Find where the given text appears and provide that cell's center as [x, y] coordinate. 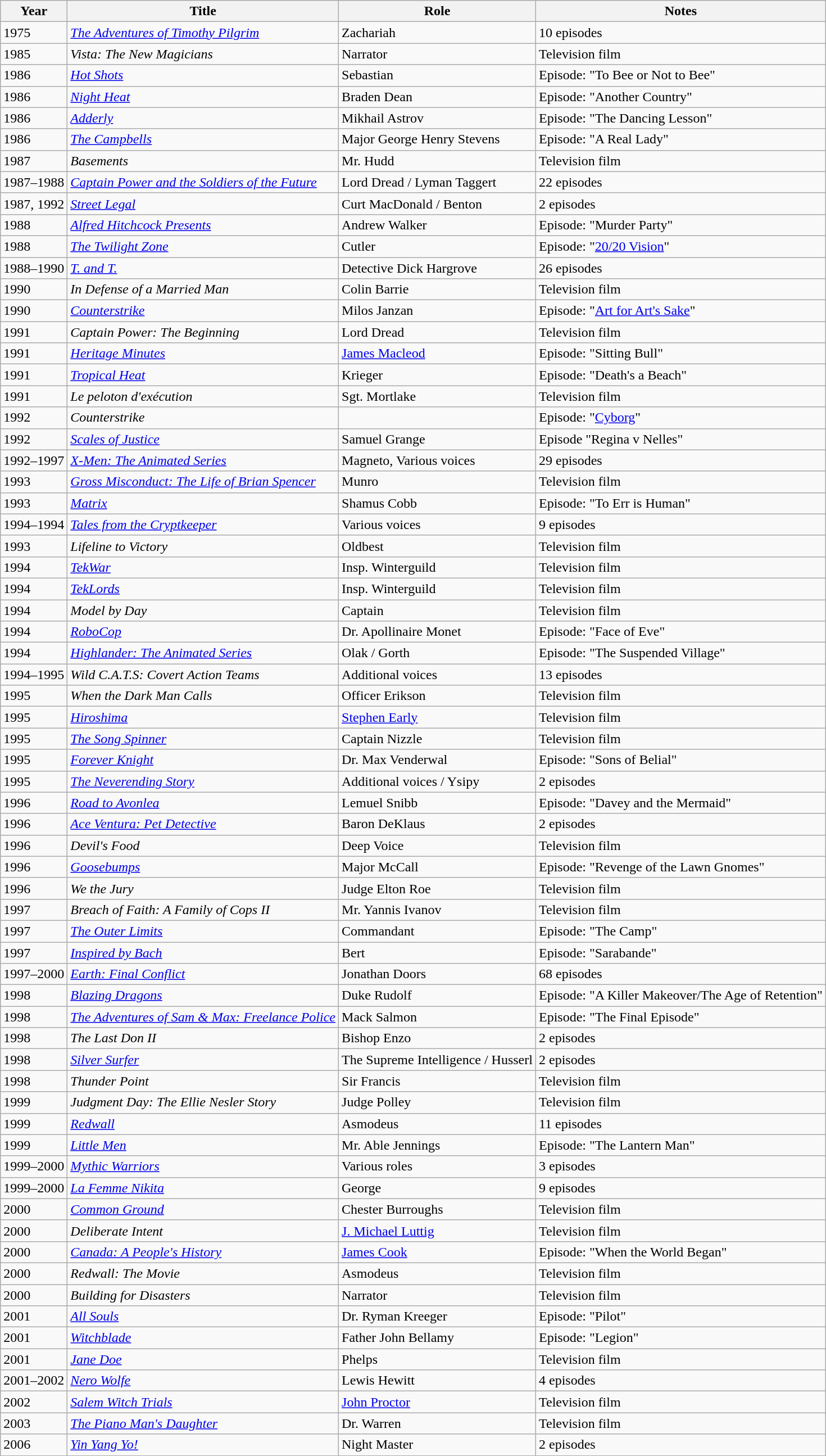
Lemuel Snibb [437, 803]
Episode: "Revenge of the Lawn Gnomes" [680, 867]
68 episodes [680, 974]
Blazing Dragons [203, 996]
Basements [203, 161]
Deliberate Intent [203, 1231]
Bishop Enzo [437, 1038]
Braden Dean [437, 97]
Thunder Point [203, 1081]
Commandant [437, 931]
Dr. Apollinaire Monet [437, 632]
Episode: "To Bee or Not to Bee" [680, 75]
Hiroshima [203, 717]
Episode: "Sons of Belial" [680, 760]
Detective Dick Hargrove [437, 268]
Milos Janzan [437, 311]
All Souls [203, 1317]
Additional voices [437, 675]
Episode: "The Camp" [680, 931]
26 episodes [680, 268]
Episode: "The Final Episode" [680, 1017]
The Song Spinner [203, 739]
Captain [437, 610]
Building for Disasters [203, 1295]
Deep Voice [437, 845]
The Outer Limits [203, 931]
Sir Francis [437, 1081]
The Adventures of Sam & Max: Freelance Police [203, 1017]
Mr. Yannis Ivanov [437, 910]
Major George Henry Stevens [437, 139]
Goosebumps [203, 867]
Episode: "Sarabande" [680, 953]
Episode: "Another Country" [680, 97]
3 episodes [680, 1166]
Earth: Final Conflict [203, 974]
When the Dark Man Calls [203, 696]
Father John Bellamy [437, 1338]
Episode: "To Err is Human" [680, 503]
James Macleod [437, 354]
1988–1990 [34, 268]
Matrix [203, 503]
The Neverending Story [203, 781]
Role [437, 11]
Breach of Faith: A Family of Cops II [203, 910]
Munro [437, 482]
Scales of Justice [203, 439]
TekLords [203, 589]
4 episodes [680, 1381]
Mikhail Astrov [437, 118]
La Femme Nikita [203, 1188]
1987, 1992 [34, 204]
2001–2002 [34, 1381]
Sebastian [437, 75]
Captain Power: The Beginning [203, 332]
Episode: "When the World Began" [680, 1252]
Duke Rudolf [437, 996]
James Cook [437, 1252]
Judge Polley [437, 1102]
Witchblade [203, 1338]
Curt MacDonald / Benton [437, 204]
10 episodes [680, 33]
Hot Shots [203, 75]
Judgment Day: The Ellie Nesler Story [203, 1102]
Chester Burroughs [437, 1209]
Little Men [203, 1145]
The Twilight Zone [203, 246]
Judge Elton Roe [437, 888]
Various voices [437, 524]
The Supreme Intelligence / Husserl [437, 1060]
T. and T. [203, 268]
J. Michael Luttig [437, 1231]
Night Master [437, 1445]
Captain Nizzle [437, 739]
1985 [34, 54]
Episode: "Face of Eve" [680, 632]
Episode: "Pilot" [680, 1317]
Various roles [437, 1166]
Highlander: The Animated Series [203, 653]
Episode: "A Real Lady" [680, 139]
Inspired by Bach [203, 953]
Episode: "Sitting Bull" [680, 354]
Episode: "Legion" [680, 1338]
Additional voices / Ysipy [437, 781]
1994–1994 [34, 524]
Dr. Warren [437, 1423]
Cutler [437, 246]
Jonathan Doors [437, 974]
Year [34, 11]
Ace Ventura: Pet Detective [203, 824]
In Defense of a Married Man [203, 290]
Major McCall [437, 867]
Episode: "Davey and the Mermaid" [680, 803]
Redwall: The Movie [203, 1273]
1975 [34, 33]
1987–1988 [34, 182]
The Piano Man's Daughter [203, 1423]
Baron DeKlaus [437, 824]
Model by Day [203, 610]
Episode: "Cyborg" [680, 418]
Olak / Gorth [437, 653]
Yin Yang Yo! [203, 1445]
Redwall [203, 1124]
Forever Knight [203, 760]
Vista: The New Magicians [203, 54]
Le peloton d'exécution [203, 396]
Phelps [437, 1359]
Dr. Ryman Kreeger [437, 1317]
Krieger [437, 375]
Mythic Warriors [203, 1166]
Title [203, 11]
Bert [437, 953]
Andrew Walker [437, 225]
2003 [34, 1423]
Nero Wolfe [203, 1381]
John Proctor [437, 1402]
Episode: "A Killer Makeover/The Age of Retention" [680, 996]
Notes [680, 11]
Episode: "The Suspended Village" [680, 653]
1992–1997 [34, 460]
1987 [34, 161]
Tropical Heat [203, 375]
Canada: A People's History [203, 1252]
11 episodes [680, 1124]
Mack Salmon [437, 1017]
Episode: "20/20 Vision" [680, 246]
The Last Don II [203, 1038]
Alfred Hitchcock Presents [203, 225]
Lord Dread / Lyman Taggert [437, 182]
Zachariah [437, 33]
Tales from the Cryptkeeper [203, 524]
1997–2000 [34, 974]
The Adventures of Timothy Pilgrim [203, 33]
Captain Power and the Soldiers of the Future [203, 182]
Magneto, Various voices [437, 460]
13 episodes [680, 675]
Devil's Food [203, 845]
Stephen Early [437, 717]
Episode: "Art for Art's Sake" [680, 311]
Episode "Regina v Nelles" [680, 439]
Sgt. Mortlake [437, 396]
Shamus Cobb [437, 503]
Mr. Hudd [437, 161]
29 episodes [680, 460]
Salem Witch Trials [203, 1402]
Adderly [203, 118]
Wild C.A.T.S: Covert Action Teams [203, 675]
Dr. Max Venderwal [437, 760]
22 episodes [680, 182]
Episode: "Death's a Beach" [680, 375]
Colin Barrie [437, 290]
Jane Doe [203, 1359]
TekWar [203, 567]
RoboCop [203, 632]
We the Jury [203, 888]
Road to Avonlea [203, 803]
Silver Surfer [203, 1060]
Heritage Minutes [203, 354]
Episode: "Murder Party" [680, 225]
Oldbest [437, 546]
Mr. Able Jennings [437, 1145]
Officer Erikson [437, 696]
Episode: "The Lantern Man" [680, 1145]
1994–1995 [34, 675]
Common Ground [203, 1209]
Lewis Hewitt [437, 1381]
Lifeline to Victory [203, 546]
Lord Dread [437, 332]
Samuel Grange [437, 439]
2002 [34, 1402]
X-Men: The Animated Series [203, 460]
George [437, 1188]
Gross Misconduct: The Life of Brian Spencer [203, 482]
Episode: "The Dancing Lesson" [680, 118]
Street Legal [203, 204]
The Campbells [203, 139]
Night Heat [203, 97]
2006 [34, 1445]
